Determine the [x, y] coordinate at the center of the cell enclosing the given text.  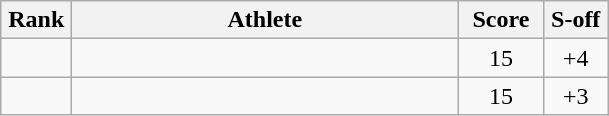
S-off [576, 20]
+4 [576, 58]
+3 [576, 96]
Score [501, 20]
Rank [36, 20]
Athlete [265, 20]
